Extract the (x, y) coordinate from the center of the cell holding the provided text.  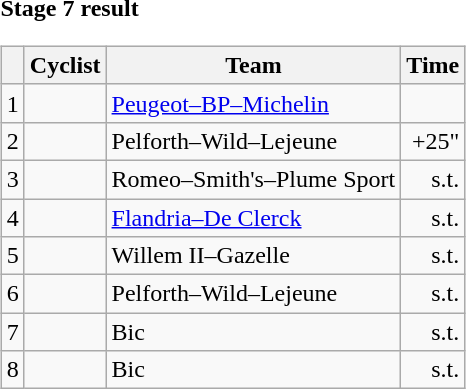
5 (12, 256)
Romeo–Smith's–Plume Sport (254, 179)
7 (12, 332)
Willem II–Gazelle (254, 256)
Cyclist (65, 65)
Flandria–De Clerck (254, 217)
6 (12, 294)
3 (12, 179)
Team (254, 65)
+25" (433, 141)
2 (12, 141)
4 (12, 217)
1 (12, 103)
Peugeot–BP–Michelin (254, 103)
Time (433, 65)
8 (12, 370)
